Scan for the cell matching the given text and deliver its [X, Y] coordinate at center. 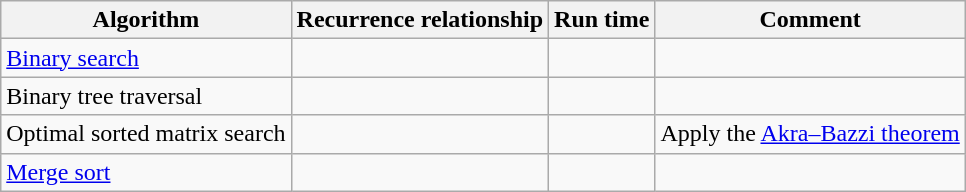
Comment [810, 20]
Optimal sorted matrix search [146, 134]
Apply the Akra–Bazzi theorem [810, 134]
Recurrence relationship [420, 20]
Merge sort [146, 172]
Run time [602, 20]
Binary tree traversal [146, 96]
Binary search [146, 58]
Algorithm [146, 20]
